Find where the given text appears and provide that cell's center as (X, Y) coordinate. 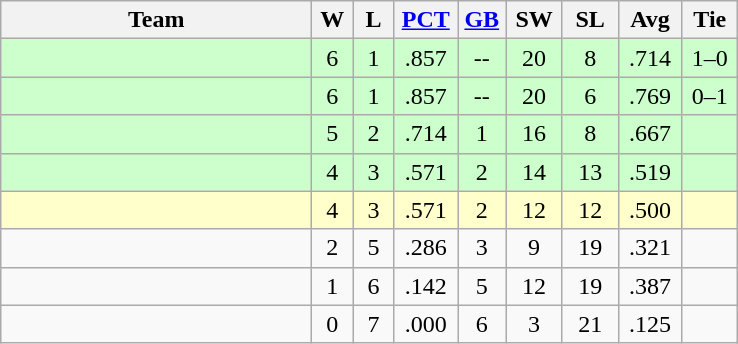
.000 (426, 324)
SW (534, 20)
Tie (710, 20)
.667 (650, 134)
16 (534, 134)
.769 (650, 96)
.286 (426, 248)
0 (332, 324)
9 (534, 248)
.321 (650, 248)
.519 (650, 172)
1–0 (710, 58)
21 (590, 324)
L (374, 20)
13 (590, 172)
Team (156, 20)
SL (590, 20)
.387 (650, 286)
.142 (426, 286)
PCT (426, 20)
0–1 (710, 96)
.125 (650, 324)
.500 (650, 210)
7 (374, 324)
14 (534, 172)
GB (482, 20)
Avg (650, 20)
W (332, 20)
